Return the [x, y] coordinate for the center point of the cell that contains the specified text.  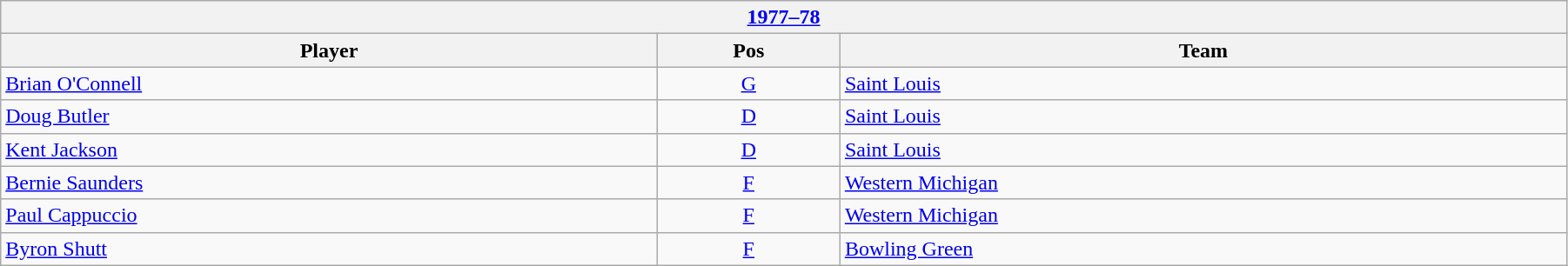
Player [329, 50]
Brian O'Connell [329, 83]
Kent Jackson [329, 150]
Paul Cappuccio [329, 216]
Bowling Green [1203, 249]
G [748, 83]
Team [1203, 50]
Bernie Saunders [329, 183]
1977–78 [784, 17]
Byron Shutt [329, 249]
Pos [748, 50]
Doug Butler [329, 116]
